Identify which cell holds the provided text, then report its [X, Y] central coordinate. 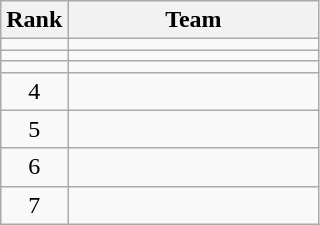
4 [34, 91]
6 [34, 167]
Team [194, 20]
5 [34, 129]
Rank [34, 20]
7 [34, 205]
